Output the (x, y) coordinate of the center of the cell containing the given text.  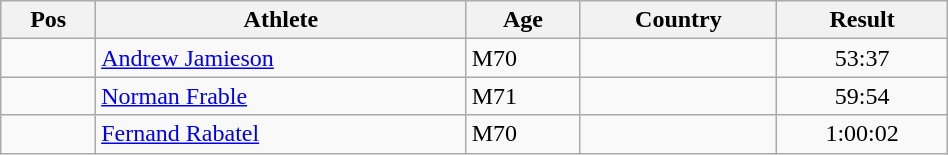
53:37 (862, 58)
Norman Frable (281, 96)
Result (862, 20)
M71 (523, 96)
59:54 (862, 96)
Age (523, 20)
Athlete (281, 20)
1:00:02 (862, 134)
Andrew Jamieson (281, 58)
Country (678, 20)
Fernand Rabatel (281, 134)
Pos (48, 20)
